Determine the (X, Y) coordinate at the center of the cell enclosing the given text.  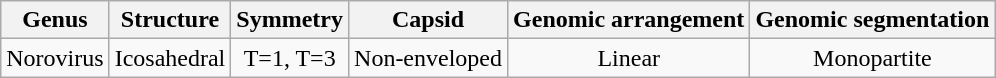
T=1, T=3 (290, 58)
Norovirus (55, 58)
Capsid (428, 20)
Monopartite (872, 58)
Genomic segmentation (872, 20)
Genomic arrangement (629, 20)
Linear (629, 58)
Genus (55, 20)
Structure (170, 20)
Non-enveloped (428, 58)
Symmetry (290, 20)
Icosahedral (170, 58)
